From the cell containing the given text, extract its center point as (x, y) coordinate. 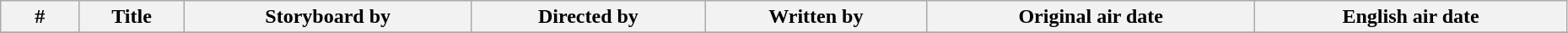
Storyboard by (327, 17)
English air date (1410, 17)
Original air date (1091, 17)
Title (132, 17)
# (40, 17)
Directed by (589, 17)
Written by (816, 17)
